Output the (x, y) coordinate of the center of the cell containing the given text.  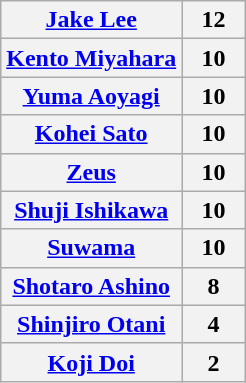
12 (214, 20)
2 (214, 362)
Suwama (92, 248)
Jake Lee (92, 20)
Kento Miyahara (92, 58)
Zeus (92, 172)
Koji Doi (92, 362)
Shotaro Ashino (92, 286)
4 (214, 324)
Kohei Sato (92, 134)
Shuji Ishikawa (92, 210)
Shinjiro Otani (92, 324)
Yuma Aoyagi (92, 96)
8 (214, 286)
